Pinpoint the cell where the given text exists, returning its (X, Y) midpoint coordinate. 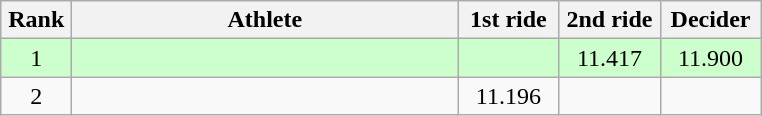
Decider (710, 20)
11.900 (710, 58)
2nd ride (610, 20)
2 (36, 96)
11.417 (610, 58)
Athlete (265, 20)
Rank (36, 20)
1 (36, 58)
11.196 (508, 96)
1st ride (508, 20)
